For the text-containing cell, return its midpoint in [X, Y] coordinate format. 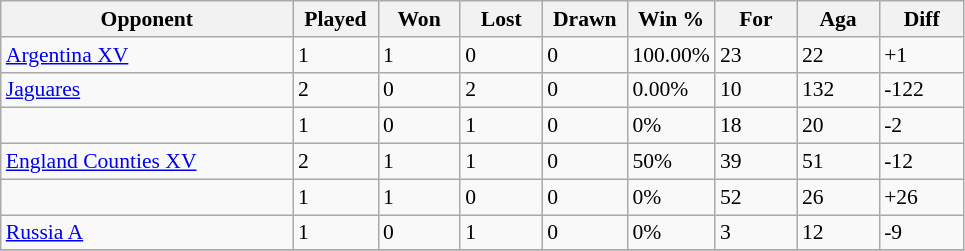
+1 [922, 55]
Diff [922, 19]
-122 [922, 90]
18 [756, 126]
-2 [922, 126]
132 [838, 90]
Drawn [584, 19]
Lost [501, 19]
Jaguares [147, 90]
51 [838, 162]
Argentina XV [147, 55]
-9 [922, 233]
3 [756, 233]
0.00% [670, 90]
52 [756, 197]
20 [838, 126]
10 [756, 90]
England Counties XV [147, 162]
12 [838, 233]
39 [756, 162]
Won [419, 19]
26 [838, 197]
Played [336, 19]
50% [670, 162]
For [756, 19]
Russia A [147, 233]
100.00% [670, 55]
+26 [922, 197]
Opponent [147, 19]
Aga [838, 19]
-12 [922, 162]
22 [838, 55]
23 [756, 55]
Win % [670, 19]
